Extract the [x, y] coordinate from the center of the cell holding the provided text.  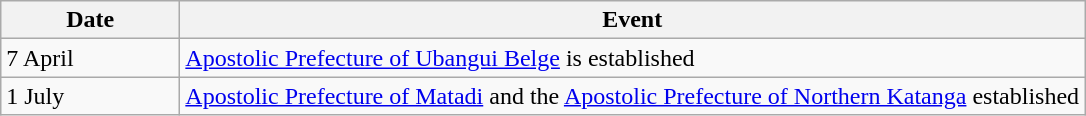
1 July [90, 96]
Date [90, 20]
Event [632, 20]
Apostolic Prefecture of Ubangui Belge is established [632, 58]
Apostolic Prefecture of Matadi and the Apostolic Prefecture of Northern Katanga established [632, 96]
7 April [90, 58]
